Output the [x, y] coordinate of the center of the cell containing the given text.  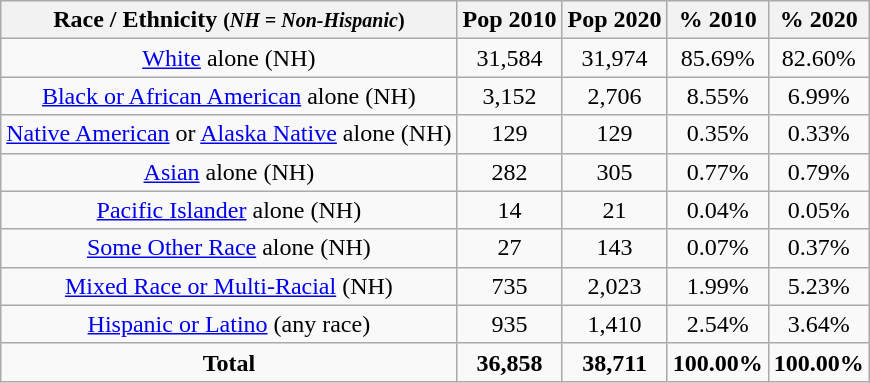
38,711 [614, 362]
5.23% [818, 286]
2,706 [614, 96]
1,410 [614, 324]
0.35% [718, 134]
Black or African American alone (NH) [229, 96]
% 2010 [718, 20]
Native American or Alaska Native alone (NH) [229, 134]
36,858 [510, 362]
Pacific Islander alone (NH) [229, 210]
735 [510, 286]
27 [510, 248]
% 2020 [818, 20]
3,152 [510, 96]
0.79% [818, 172]
0.04% [718, 210]
Pop 2010 [510, 20]
31,584 [510, 58]
82.60% [818, 58]
0.33% [818, 134]
Some Other Race alone (NH) [229, 248]
Total [229, 362]
305 [614, 172]
Race / Ethnicity (NH = Non-Hispanic) [229, 20]
8.55% [718, 96]
1.99% [718, 286]
0.07% [718, 248]
282 [510, 172]
Hispanic or Latino (any race) [229, 324]
Pop 2020 [614, 20]
Asian alone (NH) [229, 172]
0.05% [818, 210]
14 [510, 210]
3.64% [818, 324]
2.54% [718, 324]
2,023 [614, 286]
935 [510, 324]
143 [614, 248]
0.37% [818, 248]
21 [614, 210]
6.99% [818, 96]
White alone (NH) [229, 58]
0.77% [718, 172]
85.69% [718, 58]
Mixed Race or Multi-Racial (NH) [229, 286]
31,974 [614, 58]
